Find where the given text appears and provide that cell's center as (x, y) coordinate. 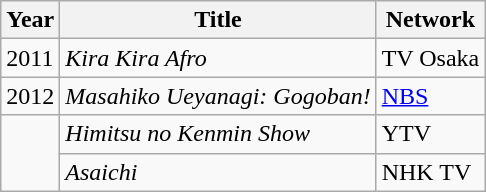
TV Osaka (430, 58)
Himitsu no Kenmin Show (218, 134)
Kira Kira Afro (218, 58)
2012 (30, 96)
Asaichi (218, 172)
NHK TV (430, 172)
NBS (430, 96)
Masahiko Ueyanagi: Gogoban! (218, 96)
YTV (430, 134)
Title (218, 20)
2011 (30, 58)
Year (30, 20)
Network (430, 20)
